Search for the cell housing the specified text and yield its [X, Y] center coordinate. 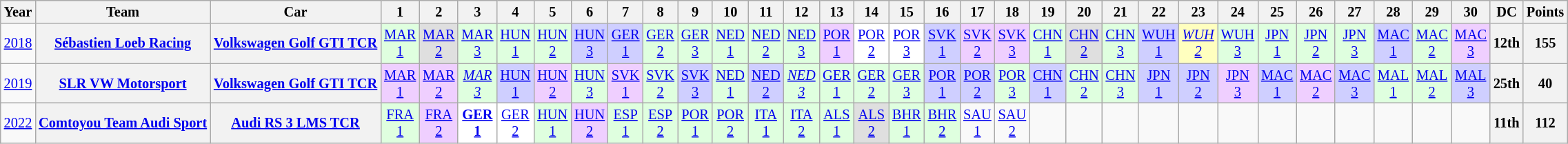
DC [1507, 12]
Car [295, 12]
11th [1507, 123]
4 [515, 12]
21 [1121, 12]
SAU1 [977, 123]
14 [872, 12]
112 [1545, 123]
25 [1277, 12]
SLR VW Motorsport [123, 83]
Year [18, 12]
7 [625, 12]
6 [590, 12]
29 [1432, 12]
WUH3 [1238, 43]
24 [1238, 12]
11 [766, 12]
155 [1545, 43]
25th [1507, 83]
8 [660, 12]
Sébastien Loeb Racing [123, 43]
MAL3 [1471, 83]
20 [1084, 12]
MAL2 [1432, 83]
Audi RS 3 LMS TCR [295, 123]
FRA2 [439, 123]
WUH2 [1198, 43]
17 [977, 12]
2 [439, 12]
Points [1545, 12]
15 [907, 12]
12th [1507, 43]
2018 [18, 43]
1 [400, 12]
ALS2 [872, 123]
2022 [18, 123]
ITA2 [802, 123]
16 [943, 12]
MAL1 [1393, 83]
30 [1471, 12]
13 [836, 12]
ESP2 [660, 123]
Comtoyou Team Audi Sport [123, 123]
Team [123, 12]
19 [1048, 12]
3 [477, 12]
40 [1545, 83]
2019 [18, 83]
26 [1316, 12]
22 [1158, 12]
28 [1393, 12]
SAU2 [1012, 123]
18 [1012, 12]
9 [695, 12]
10 [730, 12]
27 [1354, 12]
12 [802, 12]
23 [1198, 12]
ITA1 [766, 123]
ALS1 [836, 123]
BHR1 [907, 123]
ESP1 [625, 123]
WUH1 [1158, 43]
5 [552, 12]
BHR2 [943, 123]
FRA1 [400, 123]
